Return (x, y) of the center of cell containing provided text 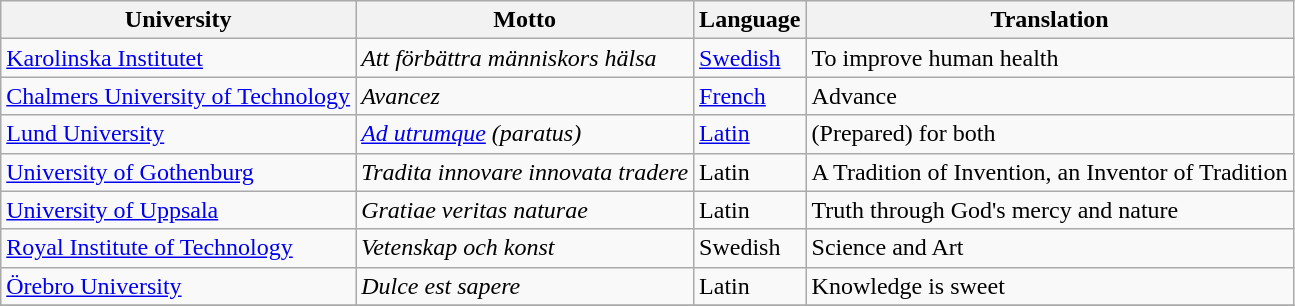
Knowledge is sweet (1050, 286)
Dulce est sapere (525, 286)
French (750, 96)
Att förbättra människors hälsa (525, 58)
Royal Institute of Technology (178, 248)
Language (750, 20)
A Tradition of Invention, an Inventor of Tradition (1050, 172)
University of Uppsala (178, 210)
University of Gothenburg (178, 172)
Lund University (178, 134)
Tradita innovare innovata tradere (525, 172)
Vetenskap och konst (525, 248)
Örebro University (178, 286)
Chalmers University of Technology (178, 96)
(Prepared) for both (1050, 134)
Ad utrumque (paratus) (525, 134)
To improve human health (1050, 58)
Truth through God's mercy and nature (1050, 210)
Gratiae veritas naturae (525, 210)
University (178, 20)
Karolinska Institutet (178, 58)
Avancez (525, 96)
Science and Art (1050, 248)
Advance (1050, 96)
Motto (525, 20)
Translation (1050, 20)
